For the text-containing cell, return its midpoint in (x, y) coordinate format. 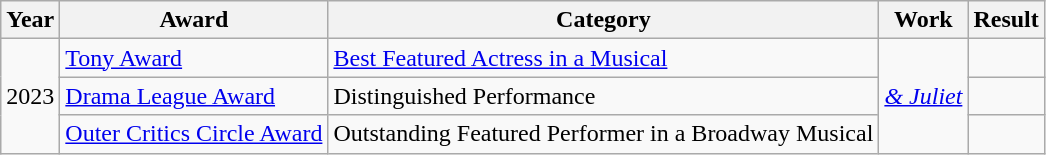
Category (604, 20)
2023 (30, 96)
Outstanding Featured Performer in a Broadway Musical (604, 134)
Result (1006, 20)
& Juliet (924, 96)
Year (30, 20)
Drama League Award (194, 96)
Best Featured Actress in a Musical (604, 58)
Tony Award (194, 58)
Work (924, 20)
Distinguished Performance (604, 96)
Award (194, 20)
Outer Critics Circle Award (194, 134)
